Find where the given text appears and provide that cell's center as [X, Y] coordinate. 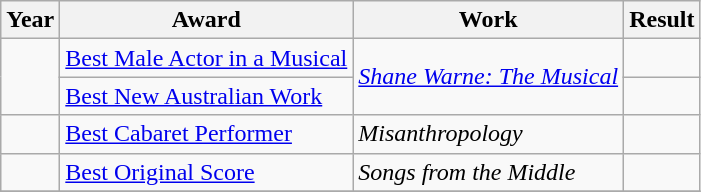
Result [662, 20]
Songs from the Middle [488, 172]
Work [488, 20]
Award [206, 20]
Shane Warne: The Musical [488, 77]
Best Original Score [206, 172]
Year [30, 20]
Best New Australian Work [206, 96]
Best Cabaret Performer [206, 134]
Best Male Actor in a Musical [206, 58]
Misanthropology [488, 134]
